Output the [X, Y] coordinate of the center of the cell containing the given text.  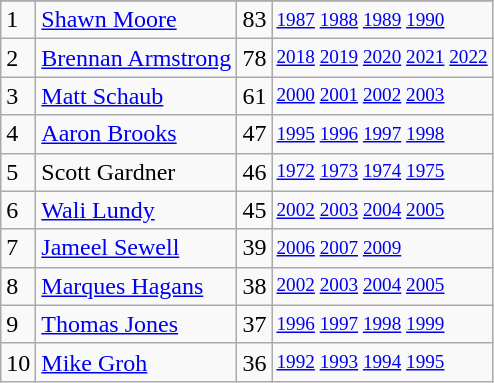
9 [18, 324]
1972 1973 1974 1975 [382, 172]
61 [254, 96]
5 [18, 172]
46 [254, 172]
Aaron Brooks [136, 134]
47 [254, 134]
2018 2019 2020 2021 2022 [382, 58]
39 [254, 248]
1992 1993 1994 1995 [382, 362]
Wali Lundy [136, 210]
78 [254, 58]
2000 2001 2002 2003 [382, 96]
2006 2007 2009 [382, 248]
Marques Hagans [136, 286]
Shawn Moore [136, 20]
Brennan Armstrong [136, 58]
Matt Schaub [136, 96]
2 [18, 58]
Jameel Sewell [136, 248]
Scott Gardner [136, 172]
1995 1996 1997 1998 [382, 134]
8 [18, 286]
37 [254, 324]
6 [18, 210]
36 [254, 362]
38 [254, 286]
3 [18, 96]
Mike Groh [136, 362]
7 [18, 248]
Thomas Jones [136, 324]
1996 1997 1998 1999 [382, 324]
83 [254, 20]
1 [18, 20]
45 [254, 210]
10 [18, 362]
4 [18, 134]
1987 1988 1989 1990 [382, 20]
